Find where the given text appears and provide that cell's center as (x, y) coordinate. 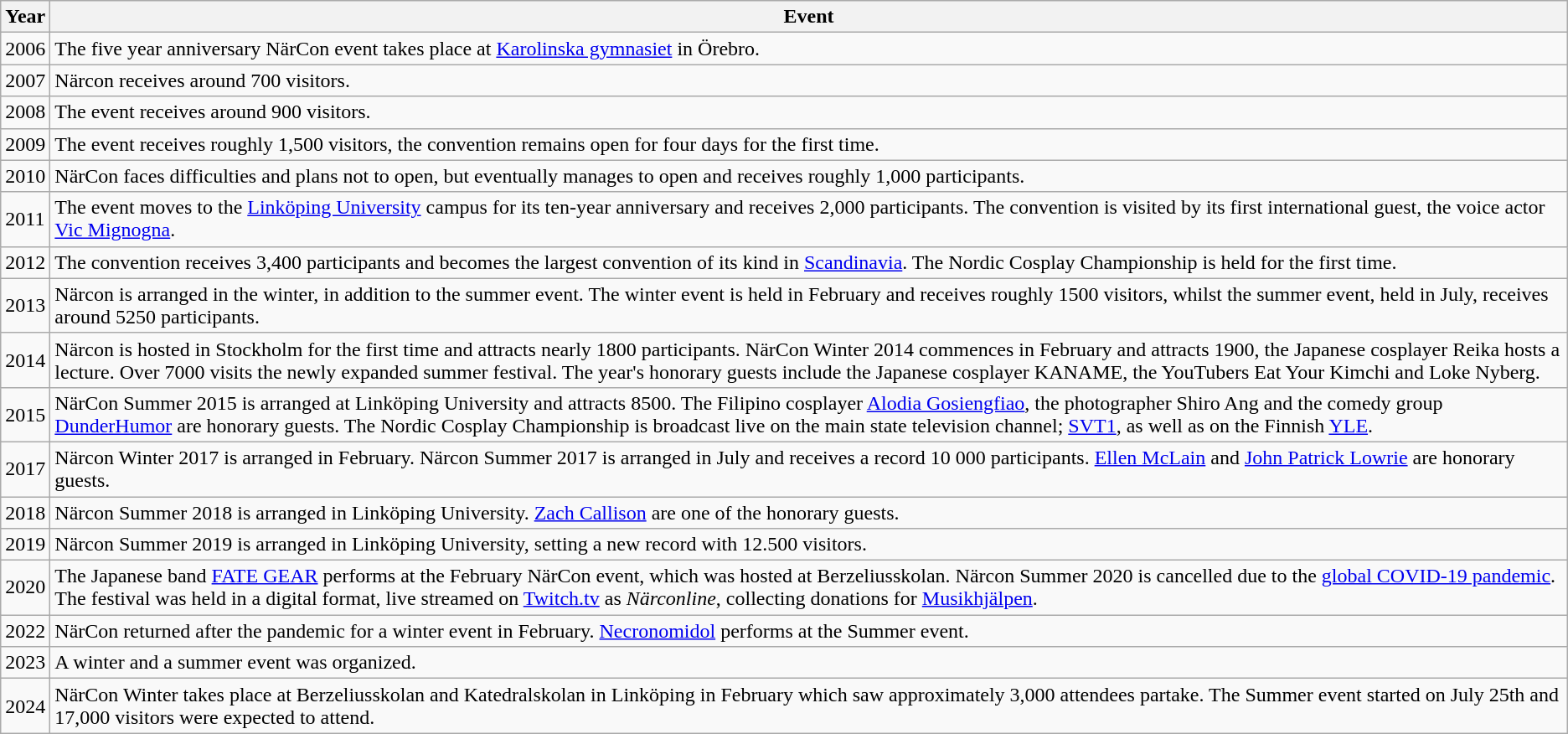
2010 (25, 176)
The event receives roughly 1,500 visitors, the convention remains open for four days for the first time. (809, 144)
The event receives around 900 visitors. (809, 112)
Year (25, 17)
2017 (25, 469)
2020 (25, 588)
2024 (25, 706)
2009 (25, 144)
2008 (25, 112)
Närcon Summer 2019 is arranged in Linköping University, setting a new record with 12.500 visitors. (809, 545)
2011 (25, 220)
2007 (25, 80)
Event (809, 17)
A winter and a summer event was organized. (809, 663)
2019 (25, 545)
2013 (25, 305)
2014 (25, 360)
2022 (25, 631)
NärCon faces difficulties and plans not to open, but eventually manages to open and receives roughly 1,000 participants. (809, 176)
Närcon receives around 700 visitors. (809, 80)
Närcon Summer 2018 is arranged in Linköping University. Zach Callison are one of the honorary guests. (809, 512)
2018 (25, 512)
2015 (25, 414)
The five year anniversary NärCon event takes place at Karolinska gymnasiet in Örebro. (809, 49)
2023 (25, 663)
2012 (25, 262)
2006 (25, 49)
NärCon returned after the pandemic for a winter event in February. Necronomidol performs at the Summer event. (809, 631)
